For the text-containing cell, return its midpoint in (X, Y) coordinate format. 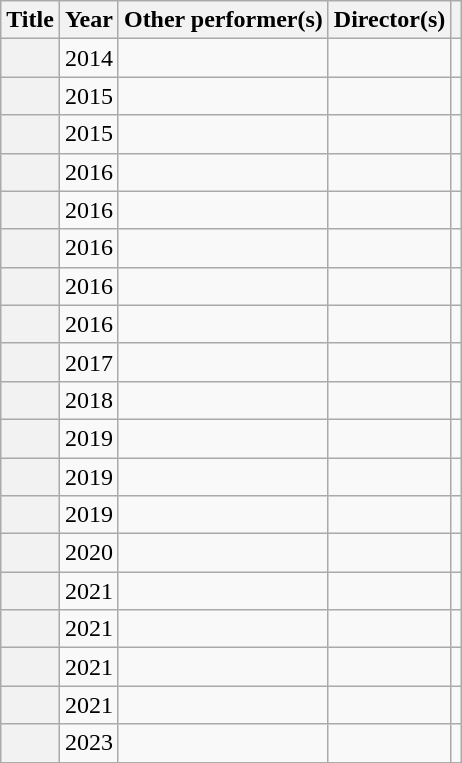
Year (88, 20)
2018 (88, 400)
2023 (88, 743)
2014 (88, 58)
2017 (88, 362)
Director(s) (390, 20)
2020 (88, 553)
Other performer(s) (223, 20)
Title (30, 20)
